Identify which cell holds the provided text, then report its [X, Y] central coordinate. 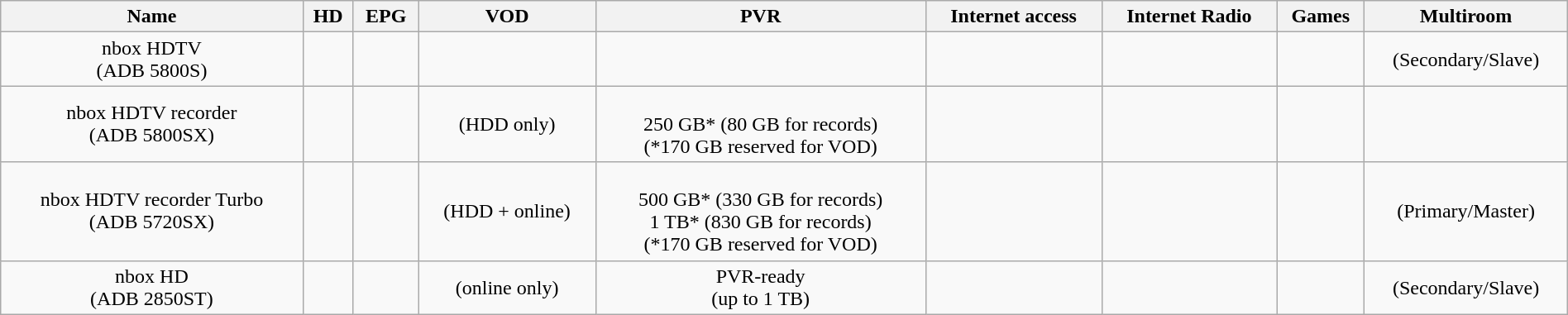
Name [152, 17]
nbox HD(ADB 2850ST) [152, 288]
nbox HDTV recorder(ADB 5800SX) [152, 124]
(online only) [507, 288]
HD [327, 17]
VOD [507, 17]
(Primary/Master) [1465, 212]
EPG [385, 17]
PVR-ready(up to 1 TB) [761, 288]
Multiroom [1465, 17]
nbox HDTV recorder Turbo(ADB 5720SX) [152, 212]
Internet Radio [1189, 17]
(HDD + online) [507, 212]
Games [1321, 17]
nbox HDTV(ADB 5800S) [152, 60]
(HDD only) [507, 124]
500 GB* (330 GB for records)1 TB* (830 GB for records)(*170 GB reserved for VOD) [761, 212]
Internet access [1014, 17]
PVR [761, 17]
250 GB* (80 GB for records)(*170 GB reserved for VOD) [761, 124]
